Provide the (X, Y) coordinate of the cell's center where the given text is located.  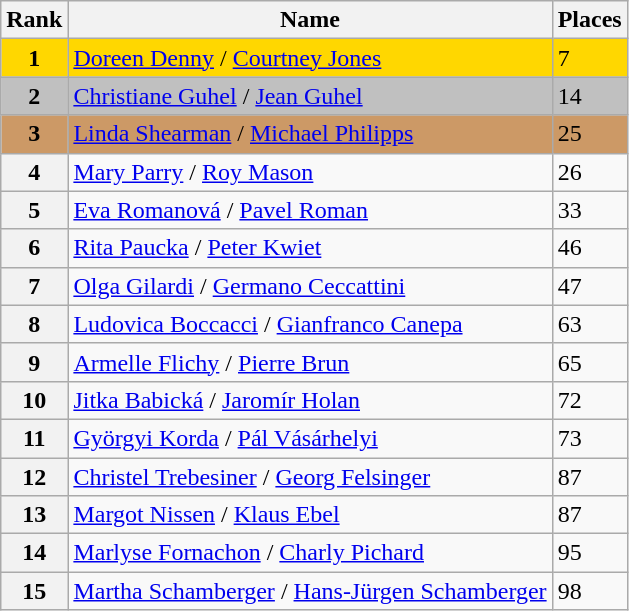
15 (34, 591)
11 (34, 438)
Margot Nissen / Klaus Ebel (310, 515)
73 (590, 438)
98 (590, 591)
25 (590, 134)
12 (34, 477)
5 (34, 210)
Györgyi Korda / Pál Vásárhelyi (310, 438)
2 (34, 96)
Rita Paucka / Peter Kwiet (310, 248)
4 (34, 172)
Places (590, 20)
Doreen Denny / Courtney Jones (310, 58)
Olga Gilardi / Germano Ceccattini (310, 286)
Martha Schamberger / Hans-Jürgen Schamberger (310, 591)
6 (34, 248)
72 (590, 400)
47 (590, 286)
Name (310, 20)
46 (590, 248)
Jitka Babická / Jaromír Holan (310, 400)
26 (590, 172)
Marlyse Fornachon / Charly Pichard (310, 553)
95 (590, 553)
Mary Parry / Roy Mason (310, 172)
Rank (34, 20)
Christiane Guhel / Jean Guhel (310, 96)
Armelle Flichy / Pierre Brun (310, 362)
9 (34, 362)
Linda Shearman / Michael Philipps (310, 134)
Christel Trebesiner / Georg Felsinger (310, 477)
63 (590, 324)
3 (34, 134)
13 (34, 515)
Ludovica Boccacci / Gianfranco Canepa (310, 324)
1 (34, 58)
33 (590, 210)
10 (34, 400)
Eva Romanová / Pavel Roman (310, 210)
8 (34, 324)
65 (590, 362)
